Find where the given text appears and provide that cell's center as (X, Y) coordinate. 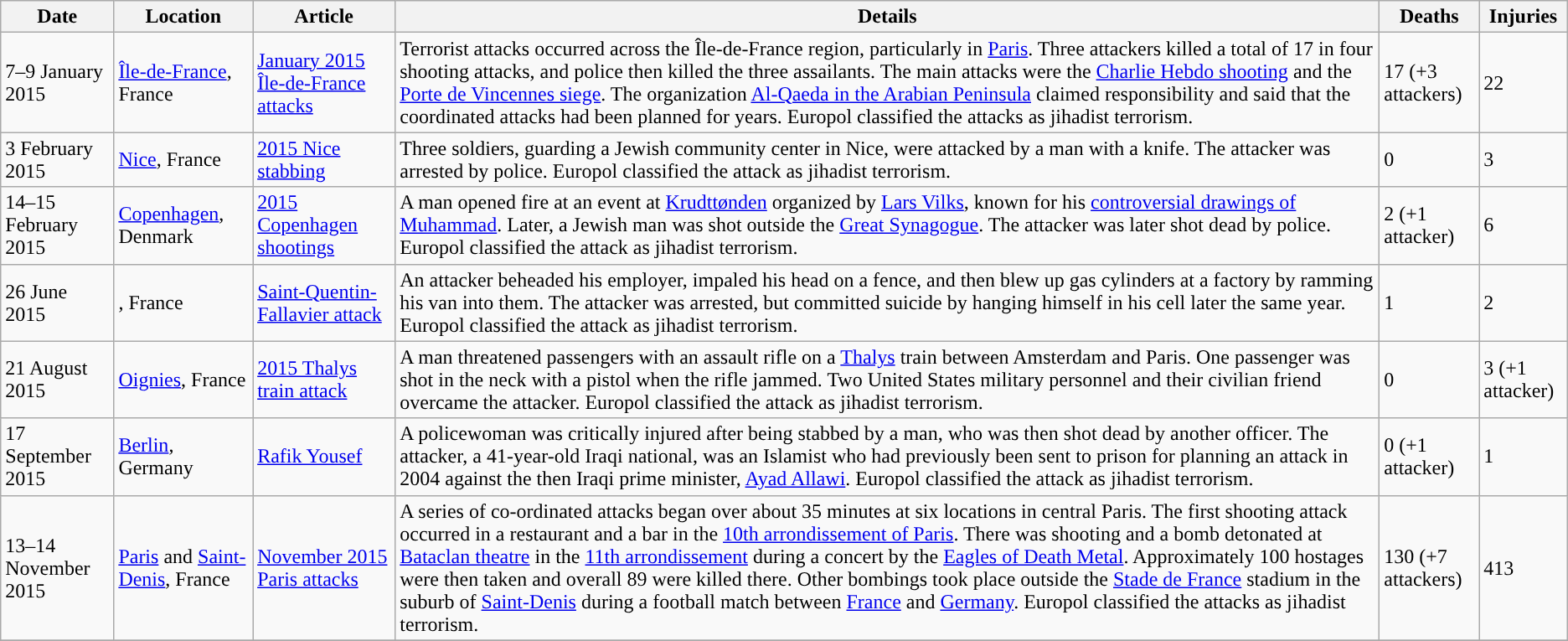
January 2015 Île-de-France attacks (324, 82)
130 (+7 attackers) (1429, 568)
2015 Copenhagen shootings (324, 225)
Deaths (1429, 17)
Details (888, 17)
17 (+3 attackers) (1429, 82)
22 (1523, 82)
413 (1523, 568)
, France (183, 302)
14–15 February 2015 (57, 225)
November 2015 Paris attacks (324, 568)
Location (183, 17)
Copenhagen, Denmark (183, 225)
Article (324, 17)
2015 Thalys train attack (324, 380)
17 September 2015 (57, 457)
7–9 January 2015 (57, 82)
21 August 2015 (57, 380)
6 (1523, 225)
Injuries (1523, 17)
3 (+1 attacker) (1523, 380)
Paris and Saint-Denis, France (183, 568)
2 (+1 attacker) (1429, 225)
Rafik Yousef (324, 457)
Nice, France (183, 159)
3 (1523, 159)
Berlin, Germany (183, 457)
3 February 2015 (57, 159)
0 (+1 attacker) (1429, 457)
Île-de-France, France (183, 82)
Oignies, France (183, 380)
Saint-Quentin-Fallavier attack (324, 302)
Date (57, 17)
2015 Nice stabbing (324, 159)
13–14 November 2015 (57, 568)
26 June 2015 (57, 302)
2 (1523, 302)
